Return the [X, Y] coordinate for the center point of the cell that contains the specified text.  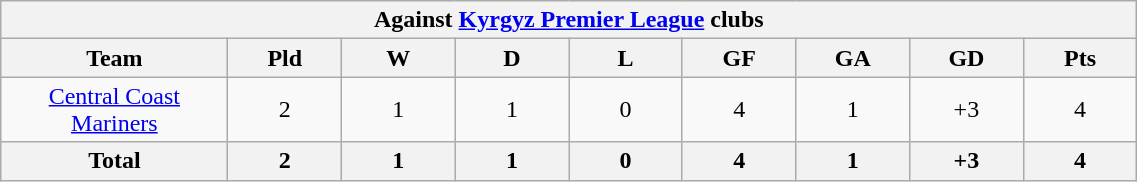
D [512, 58]
Total [114, 161]
L [626, 58]
Team [114, 58]
Pld [285, 58]
GF [739, 58]
GD [967, 58]
GA [853, 58]
Against Kyrgyz Premier League clubs [569, 20]
Central Coast Mariners [114, 110]
W [399, 58]
Pts [1080, 58]
